From the cell containing the given text, extract its center point as (x, y) coordinate. 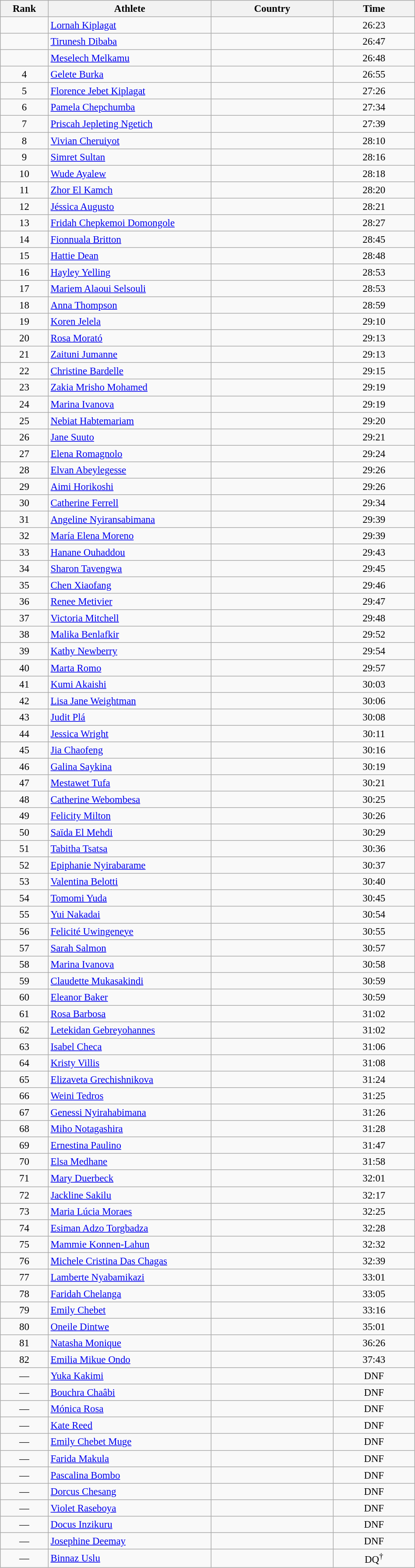
Chen Xiaofang (130, 585)
Claudette Mukasakindi (130, 981)
Kathy Newberry (130, 651)
66 (25, 1096)
Galina Saykina (130, 766)
30:16 (374, 750)
27:34 (374, 107)
Weini Tedros (130, 1096)
Mónica Rosa (130, 1409)
42 (25, 701)
69 (25, 1146)
52 (25, 866)
30:21 (374, 783)
32:32 (374, 1244)
68 (25, 1129)
6 (25, 107)
Tabitha Tsatsa (130, 849)
10 (25, 174)
73 (25, 1211)
11 (25, 190)
55 (25, 915)
27 (25, 454)
Kristy Villis (130, 1063)
Judit Plá (130, 717)
Felicity Milton (130, 816)
33:01 (374, 1277)
27:26 (374, 91)
Aimi Horikoshi (130, 486)
19 (25, 322)
Jane Suuto (130, 437)
21 (25, 355)
Faridah Chelanga (130, 1294)
Binnaz Uslu (130, 1558)
Lornah Kiplagat (130, 25)
30:11 (374, 734)
62 (25, 1030)
Lamberte Nyabamikazi (130, 1277)
31:25 (374, 1096)
Emily Chebet (130, 1310)
31:08 (374, 1063)
30:26 (374, 816)
Violet Raseboya (130, 1508)
40 (25, 668)
76 (25, 1261)
Christine Bardelle (130, 371)
7 (25, 124)
Jessica Wright (130, 734)
26:23 (374, 25)
Letekidan Gebreyohannes (130, 1030)
28:16 (374, 157)
31:47 (374, 1146)
28:10 (374, 141)
Emilia Mikue Ondo (130, 1360)
Valentina Belotti (130, 882)
Malika Benlafkir (130, 635)
33:05 (374, 1294)
Jackline Sakilu (130, 1195)
Hattie Dean (130, 256)
Meselech Melkamu (130, 58)
Dorcus Chesang (130, 1491)
Mariem Alaoui Selsouli (130, 289)
Yui Nakadai (130, 915)
30:40 (374, 882)
30:25 (374, 799)
Vivian Cheruiyot (130, 141)
32:01 (374, 1178)
Josephine Deemay (130, 1541)
27:39 (374, 124)
30:54 (374, 915)
32 (25, 536)
29:43 (374, 553)
Genessi Nyirahabimana (130, 1113)
29:45 (374, 569)
Esiman Adzo Torgbadza (130, 1228)
16 (25, 272)
Bouchra Chaâbi (130, 1393)
28 (25, 470)
31:26 (374, 1113)
47 (25, 783)
Pascalina Bombo (130, 1475)
35 (25, 585)
Catherine Ferrell (130, 503)
78 (25, 1294)
Farida Makula (130, 1458)
Sharon Tavengwa (130, 569)
Elsa Medhane (130, 1162)
DQ† (374, 1558)
60 (25, 997)
Hanane Ouhaddou (130, 553)
30:19 (374, 766)
44 (25, 734)
30:37 (374, 866)
Country (272, 9)
29 (25, 486)
28:48 (374, 256)
61 (25, 1014)
38 (25, 635)
30 (25, 503)
64 (25, 1063)
Marta Romo (130, 668)
29:52 (374, 635)
31 (25, 519)
32:17 (374, 1195)
29:21 (374, 437)
74 (25, 1228)
29:48 (374, 618)
28:45 (374, 239)
43 (25, 717)
29:46 (374, 585)
67 (25, 1113)
70 (25, 1162)
Renee Metivier (130, 602)
9 (25, 157)
23 (25, 388)
Simret Sultan (130, 157)
Eleanor Baker (130, 997)
María Elena Moreno (130, 536)
Rosa Barbosa (130, 1014)
35:01 (374, 1327)
20 (25, 338)
15 (25, 256)
Docus Inzikuru (130, 1525)
Catherine Webombesa (130, 799)
Pamela Chepchumba (130, 107)
Mestawet Tufa (130, 783)
12 (25, 206)
24 (25, 404)
Koren Jelela (130, 322)
Athlete (130, 9)
79 (25, 1310)
36:26 (374, 1343)
49 (25, 816)
29:15 (374, 371)
56 (25, 931)
Tirunesh Dibaba (130, 42)
58 (25, 964)
37:43 (374, 1360)
32:39 (374, 1261)
26:47 (374, 42)
Natasha Monique (130, 1343)
Emily Chebet Muge (130, 1442)
28:20 (374, 190)
29:54 (374, 651)
Wude Ayalew (130, 174)
29:34 (374, 503)
33 (25, 553)
82 (25, 1360)
30:55 (374, 931)
Elvan Abeylegesse (130, 470)
57 (25, 948)
Oneile Dintwe (130, 1327)
28:27 (374, 223)
Time (374, 9)
4 (25, 74)
28:21 (374, 206)
29:57 (374, 668)
Lisa Jane Weightman (130, 701)
Jéssica Augusto (130, 206)
65 (25, 1080)
77 (25, 1277)
Priscah Jepleting Ngetich (130, 124)
Kate Reed (130, 1426)
Zaituni Jumanne (130, 355)
25 (25, 421)
Saïda El Mehdi (130, 833)
Fionnuala Britton (130, 239)
Kumi Akaishi (130, 684)
32:28 (374, 1228)
29:10 (374, 322)
Epiphanie Nyirabarame (130, 866)
Miho Notagashira (130, 1129)
22 (25, 371)
30:58 (374, 964)
29:47 (374, 602)
5 (25, 91)
41 (25, 684)
Ernestina Paulino (130, 1146)
Zhor El Kamch (130, 190)
81 (25, 1343)
Felicité Uwingeneye (130, 931)
80 (25, 1327)
36 (25, 602)
28:18 (374, 174)
Florence Jebet Kiplagat (130, 91)
54 (25, 898)
Victoria Mitchell (130, 618)
Anna Thompson (130, 305)
Maria Lúcia Moraes (130, 1211)
8 (25, 141)
72 (25, 1195)
31:58 (374, 1162)
50 (25, 833)
31:24 (374, 1080)
Elena Romagnolo (130, 454)
51 (25, 849)
63 (25, 1047)
Elizaveta Grechishnikova (130, 1080)
30:36 (374, 849)
46 (25, 766)
59 (25, 981)
31:28 (374, 1129)
30:06 (374, 701)
Zakia Mrisho Mohamed (130, 388)
Rosa Morató (130, 338)
30:45 (374, 898)
26 (25, 437)
Isabel Checa (130, 1047)
Fridah Chepkemoi Domongole (130, 223)
30:29 (374, 833)
28:59 (374, 305)
29:24 (374, 454)
14 (25, 239)
32:25 (374, 1211)
45 (25, 750)
53 (25, 882)
Mary Duerbeck (130, 1178)
Sarah Salmon (130, 948)
26:48 (374, 58)
48 (25, 799)
31:06 (374, 1047)
34 (25, 569)
33:16 (374, 1310)
18 (25, 305)
30:57 (374, 948)
39 (25, 651)
30:08 (374, 717)
Gelete Burka (130, 74)
37 (25, 618)
71 (25, 1178)
26:55 (374, 74)
Hayley Yelling (130, 272)
Michele Cristina Das Chagas (130, 1261)
Jia Chaofeng (130, 750)
Tomomi Yuda (130, 898)
Rank (25, 9)
29:20 (374, 421)
30:03 (374, 684)
75 (25, 1244)
Yuka Kakimi (130, 1376)
13 (25, 223)
Nebiat Habtemariam (130, 421)
Mammie Konnen-Lahun (130, 1244)
Angeline Nyiransabimana (130, 519)
17 (25, 289)
